Provide the [x, y] coordinate of the cell's center where the given text is located.  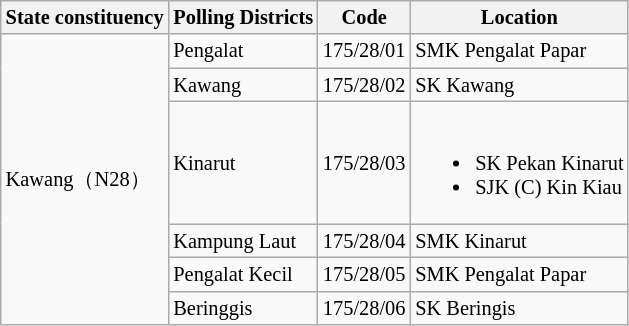
175/28/04 [364, 241]
Kampung Laut [243, 241]
175/28/03 [364, 162]
Kinarut [243, 162]
175/28/02 [364, 85]
Beringgis [243, 308]
175/28/01 [364, 51]
175/28/05 [364, 274]
SMK Kinarut [519, 241]
Code [364, 17]
Polling Districts [243, 17]
Location [519, 17]
Pengalat [243, 51]
SK Beringis [519, 308]
State constituency [85, 17]
SK Kawang [519, 85]
Kawang [243, 85]
175/28/06 [364, 308]
Pengalat Kecil [243, 274]
Kawang（N28） [85, 180]
SK Pekan KinarutSJK (C) Kin Kiau [519, 162]
